Return the [X, Y] coordinate for the center point of the cell that contains the specified text.  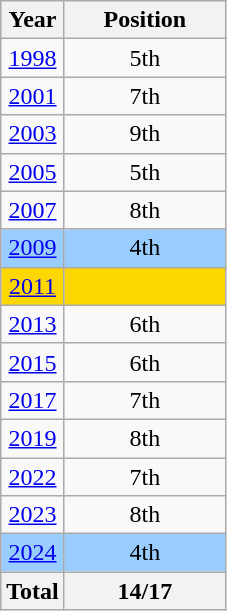
9th [144, 134]
2013 [33, 324]
14/17 [144, 591]
2001 [33, 96]
2005 [33, 172]
2009 [33, 248]
2003 [33, 134]
2007 [33, 210]
Year [33, 20]
2011 [33, 286]
2017 [33, 400]
2022 [33, 477]
Total [33, 591]
Position [144, 20]
2024 [33, 553]
2019 [33, 438]
2015 [33, 362]
1998 [33, 58]
2023 [33, 515]
